Find where the given text appears and provide that cell's center as [x, y] coordinate. 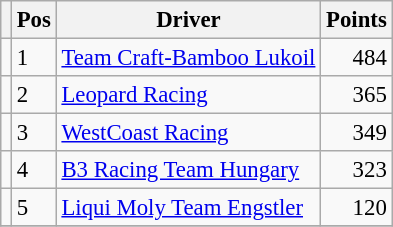
WestCoast Racing [188, 133]
5 [34, 208]
120 [356, 208]
Team Craft-Bamboo Lukoil [188, 58]
Driver [188, 20]
1 [34, 58]
Liqui Moly Team Engstler [188, 208]
323 [356, 170]
4 [34, 170]
365 [356, 95]
Pos [34, 20]
B3 Racing Team Hungary [188, 170]
2 [34, 95]
Leopard Racing [188, 95]
484 [356, 58]
Points [356, 20]
3 [34, 133]
349 [356, 133]
